Scan for the cell matching the given text and deliver its [X, Y] coordinate at center. 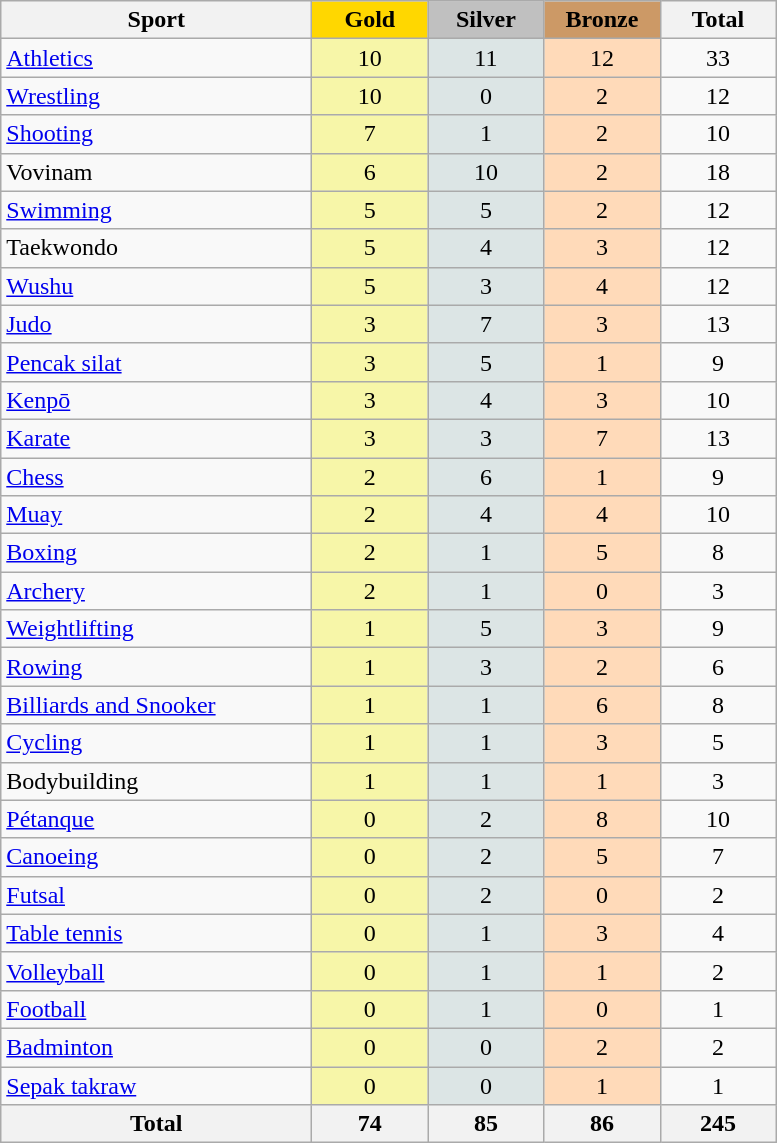
Wushu [156, 286]
Muay [156, 515]
Kenpō [156, 400]
Silver [486, 20]
Sepak takraw [156, 1085]
Wrestling [156, 96]
Weightlifting [156, 629]
18 [718, 172]
Taekwondo [156, 248]
Cycling [156, 743]
11 [486, 58]
Karate [156, 438]
Athletics [156, 58]
Volleyball [156, 971]
Canoeing [156, 857]
Gold [370, 20]
74 [370, 1124]
Judo [156, 324]
Boxing [156, 553]
Shooting [156, 134]
Bronze [602, 20]
Futsal [156, 895]
Archery [156, 591]
Table tennis [156, 933]
86 [602, 1124]
Chess [156, 477]
Vovinam [156, 172]
Rowing [156, 667]
Sport [156, 20]
Billiards and Snooker [156, 705]
85 [486, 1124]
33 [718, 58]
Bodybuilding [156, 781]
245 [718, 1124]
Pencak silat [156, 362]
Pétanque [156, 819]
Football [156, 1009]
Badminton [156, 1047]
Swimming [156, 210]
